Identify which cell holds the provided text, then report its [X, Y] central coordinate. 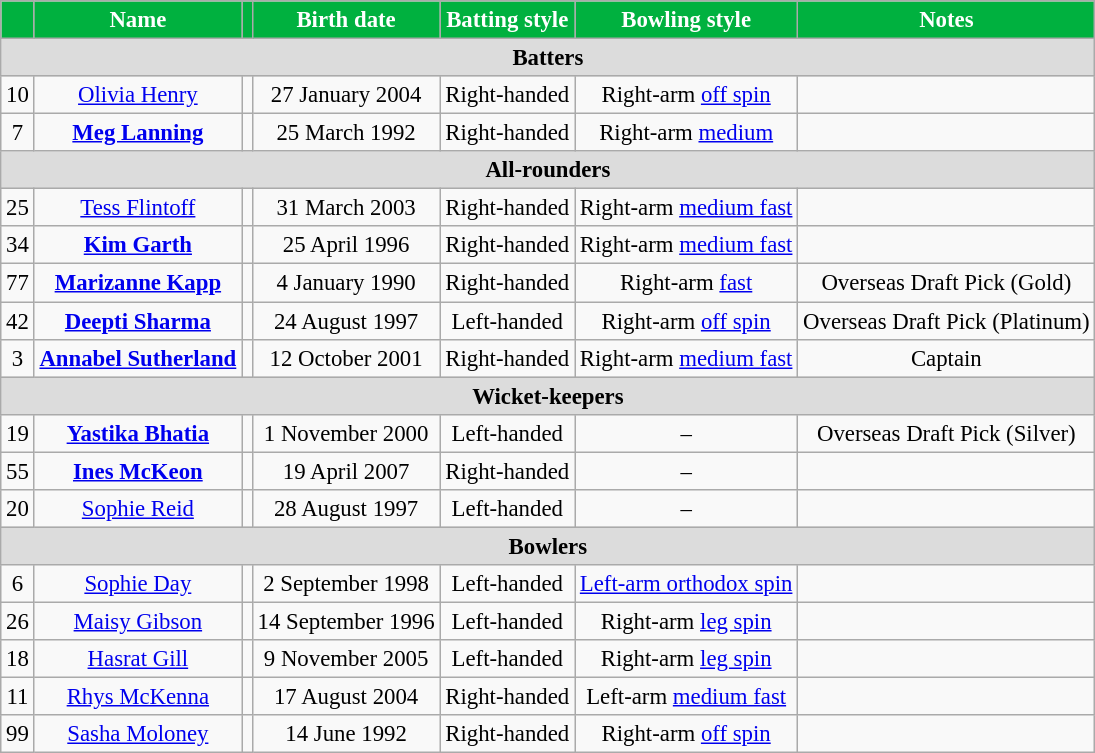
14 September 1996 [346, 621]
Sophie Day [138, 584]
19 [18, 433]
Wicket-keepers [548, 396]
25 [18, 208]
31 March 2003 [346, 208]
55 [18, 471]
25 April 1996 [346, 245]
Yastika Bhatia [138, 433]
17 August 2004 [346, 697]
14 June 1992 [346, 734]
Hasrat Gill [138, 659]
Sasha Moloney [138, 734]
34 [18, 245]
99 [18, 734]
9 November 2005 [346, 659]
6 [18, 584]
7 [18, 133]
10 [18, 95]
Sophie Reid [138, 509]
Batters [548, 58]
Bowlers [548, 546]
Left-arm orthodox spin [686, 584]
3 [18, 358]
28 August 1997 [346, 509]
27 January 2004 [346, 95]
Deepti Sharma [138, 321]
25 March 1992 [346, 133]
Maisy Gibson [138, 621]
Kim Garth [138, 245]
Notes [946, 20]
Meg Lanning [138, 133]
Overseas Draft Pick (Gold) [946, 283]
Overseas Draft Pick (Silver) [946, 433]
1 November 2000 [346, 433]
Rhys McKenna [138, 697]
Tess Flintoff [138, 208]
Right-arm fast [686, 283]
Right-arm medium [686, 133]
77 [18, 283]
Birth date [346, 20]
Name [138, 20]
Ines McKeon [138, 471]
11 [18, 697]
18 [18, 659]
42 [18, 321]
24 August 1997 [346, 321]
2 September 1998 [346, 584]
Marizanne Kapp [138, 283]
Captain [946, 358]
26 [18, 621]
12 October 2001 [346, 358]
Bowling style [686, 20]
Olivia Henry [138, 95]
Overseas Draft Pick (Platinum) [946, 321]
Left-arm medium fast [686, 697]
All-rounders [548, 170]
Batting style [508, 20]
Annabel Sutherland [138, 358]
20 [18, 509]
4 January 1990 [346, 283]
19 April 2007 [346, 471]
